Identify which cell holds the provided text, then report its (X, Y) central coordinate. 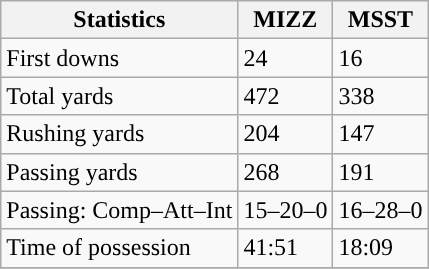
204 (286, 134)
191 (380, 172)
18:09 (380, 248)
472 (286, 96)
24 (286, 58)
MSST (380, 20)
16 (380, 58)
147 (380, 134)
Statistics (120, 20)
268 (286, 172)
15–20–0 (286, 210)
338 (380, 96)
Rushing yards (120, 134)
Time of possession (120, 248)
41:51 (286, 248)
MIZZ (286, 20)
First downs (120, 58)
Passing: Comp–Att–Int (120, 210)
16–28–0 (380, 210)
Passing yards (120, 172)
Total yards (120, 96)
